Output the [X, Y] coordinate of the center of the cell containing the given text.  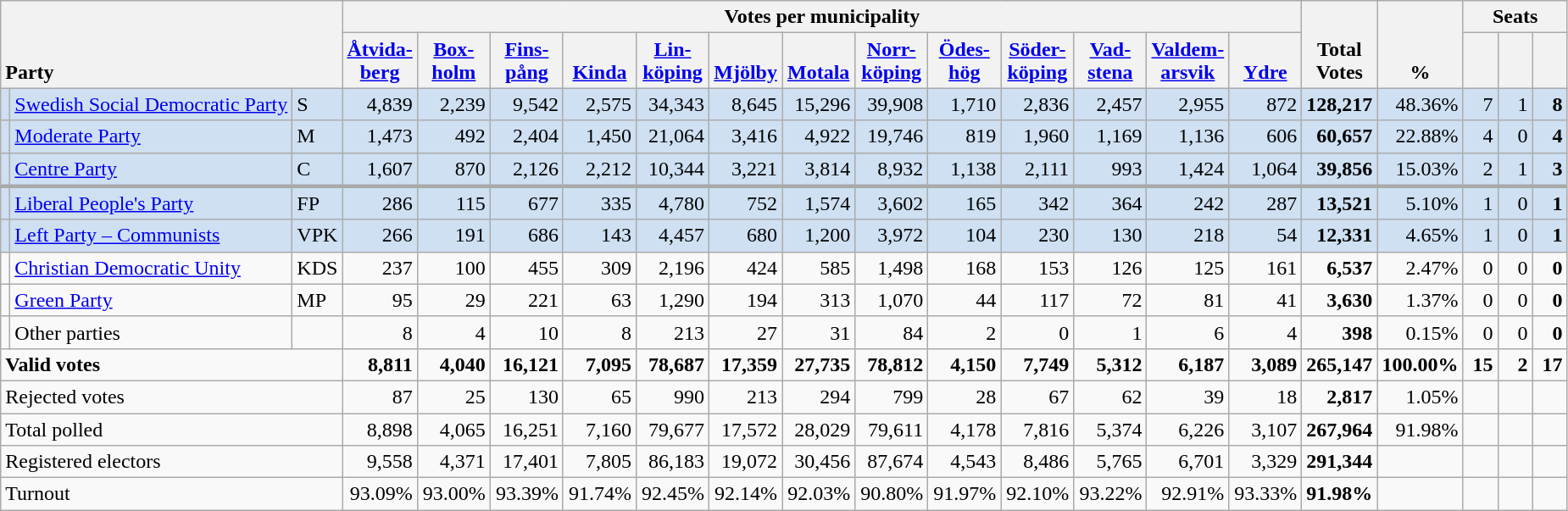
686 [526, 236]
117 [1037, 300]
13,521 [1339, 203]
125 [1188, 268]
819 [965, 136]
Norr- köping [892, 61]
Ydre [1265, 61]
81 [1188, 300]
91.97% [965, 494]
267,964 [1339, 430]
67 [1037, 397]
9,542 [526, 104]
0.15% [1421, 332]
4.65% [1421, 236]
1,290 [672, 300]
91.74% [599, 494]
455 [526, 268]
7 [1480, 104]
126 [1110, 268]
153 [1037, 268]
3,107 [1265, 430]
3,814 [819, 169]
291,344 [1339, 462]
165 [965, 203]
1,574 [819, 203]
5,765 [1110, 462]
28,029 [819, 430]
115 [453, 203]
1,136 [1188, 136]
8,898 [380, 430]
Vad- stena [1110, 61]
KDS [317, 268]
3,972 [892, 236]
Turnout [171, 494]
230 [1037, 236]
585 [819, 268]
39,856 [1339, 169]
18 [1265, 397]
1,424 [1188, 169]
34,343 [672, 104]
218 [1188, 236]
17 [1549, 364]
4,178 [965, 430]
168 [965, 268]
95 [380, 300]
9,558 [380, 462]
90.80% [892, 494]
1.05% [1421, 397]
92.03% [819, 494]
100.00% [1421, 364]
Kinda [599, 61]
Centre Party [151, 169]
27 [746, 332]
191 [453, 236]
1,138 [965, 169]
S [317, 104]
143 [599, 236]
92.10% [1037, 494]
7,095 [599, 364]
8,645 [746, 104]
6,701 [1188, 462]
3 [1549, 169]
5.10% [1421, 203]
4,543 [965, 462]
41 [1265, 300]
309 [599, 268]
8,486 [1037, 462]
16,251 [526, 430]
2,457 [1110, 104]
313 [819, 300]
342 [1037, 203]
4,150 [965, 364]
2,955 [1188, 104]
606 [1265, 136]
3,416 [746, 136]
265,147 [1339, 364]
990 [672, 397]
Söder- köping [1037, 61]
4,780 [672, 203]
79,611 [892, 430]
Left Party – Communists [151, 236]
78,687 [672, 364]
39 [1188, 397]
1.37% [1421, 300]
25 [453, 397]
84 [892, 332]
93.22% [1110, 494]
19,072 [746, 462]
Swedish Social Democratic Party [151, 104]
1,960 [1037, 136]
5,312 [1110, 364]
60,657 [1339, 136]
C [317, 169]
86,183 [672, 462]
7,160 [599, 430]
3,602 [892, 203]
28 [965, 397]
5,374 [1110, 430]
3,089 [1265, 364]
1,169 [1110, 136]
266 [380, 236]
92.45% [672, 494]
2,196 [672, 268]
1,064 [1265, 169]
29 [453, 300]
27,735 [819, 364]
7,749 [1037, 364]
4,371 [453, 462]
799 [892, 397]
2,212 [599, 169]
Christian Democratic Unity [151, 268]
492 [453, 136]
Seats [1515, 17]
2,404 [526, 136]
48.36% [1421, 104]
100 [453, 268]
1,070 [892, 300]
93.00% [453, 494]
17,572 [746, 430]
Total Votes [1339, 44]
287 [1265, 203]
335 [599, 203]
194 [746, 300]
Green Party [151, 300]
2,239 [453, 104]
92.91% [1188, 494]
19,746 [892, 136]
677 [526, 203]
8,932 [892, 169]
2,575 [599, 104]
31 [819, 332]
21,064 [672, 136]
Liberal People's Party [151, 203]
286 [380, 203]
87,674 [892, 462]
1,607 [380, 169]
Party [171, 44]
2.47% [1421, 268]
63 [599, 300]
993 [1110, 169]
1,473 [380, 136]
8,811 [380, 364]
10 [526, 332]
Lin- köping [672, 61]
1,450 [599, 136]
12,331 [1339, 236]
17,359 [746, 364]
93.39% [526, 494]
Motala [819, 61]
93.09% [380, 494]
39,908 [892, 104]
% [1421, 44]
872 [1265, 104]
294 [819, 397]
MP [317, 300]
2,836 [1037, 104]
Fins- pång [526, 61]
4,922 [819, 136]
Valdem- arsvik [1188, 61]
4,839 [380, 104]
161 [1265, 268]
30,456 [819, 462]
6,537 [1339, 268]
680 [746, 236]
FP [317, 203]
65 [599, 397]
4,040 [453, 364]
15.03% [1421, 169]
6,187 [1188, 364]
752 [746, 203]
4,457 [672, 236]
92.14% [746, 494]
Åtvida- berg [380, 61]
7,805 [599, 462]
Box- holm [453, 61]
2,126 [526, 169]
Moderate Party [151, 136]
15 [1480, 364]
3,221 [746, 169]
237 [380, 268]
3,329 [1265, 462]
2,817 [1339, 397]
79,677 [672, 430]
7,816 [1037, 430]
364 [1110, 203]
Total polled [171, 430]
Votes per municipality [822, 17]
54 [1265, 236]
242 [1188, 203]
VPK [317, 236]
16,121 [526, 364]
1,200 [819, 236]
870 [453, 169]
10,344 [672, 169]
6,226 [1188, 430]
104 [965, 236]
Mjölby [746, 61]
3,630 [1339, 300]
1,498 [892, 268]
Other parties [151, 332]
22.88% [1421, 136]
Registered electors [171, 462]
Valid votes [171, 364]
Rejected votes [171, 397]
15,296 [819, 104]
62 [1110, 397]
6 [1188, 332]
424 [746, 268]
1,710 [965, 104]
221 [526, 300]
2,111 [1037, 169]
398 [1339, 332]
4,065 [453, 430]
93.33% [1265, 494]
44 [965, 300]
128,217 [1339, 104]
Ödes- hög [965, 61]
78,812 [892, 364]
87 [380, 397]
M [317, 136]
72 [1110, 300]
17,401 [526, 462]
